Pinpoint the cell where the given text exists, returning its (x, y) midpoint coordinate. 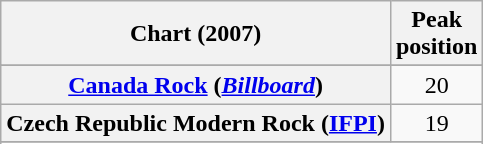
Canada Rock (Billboard) (196, 85)
20 (436, 85)
19 (436, 123)
Peakposition (436, 34)
Chart (2007) (196, 34)
Czech Republic Modern Rock (IFPI) (196, 123)
